Search for the cell housing the specified text and yield its [X, Y] center coordinate. 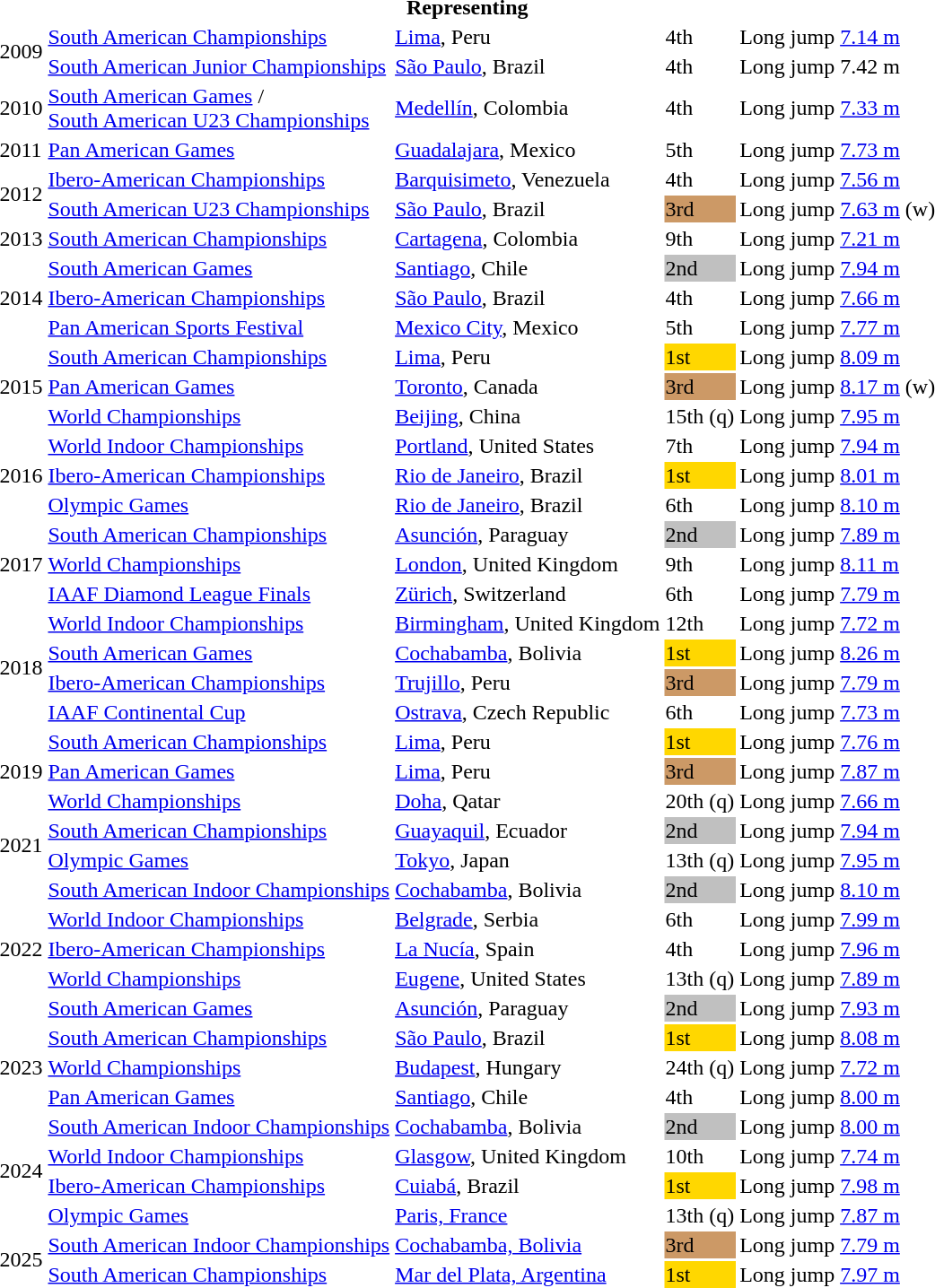
Cuiabá, Brazil [528, 1186]
24th (q) [700, 1067]
Guayaquil, Ecuador [528, 831]
Birmingham, United Kingdom [528, 623]
Guadalajara, Mexico [528, 150]
Barquisimeto, Venezuela [528, 179]
Cartagena, Colombia [528, 239]
Pan American Sports Festival [219, 327]
La Nucía, Spain [528, 949]
15th (q) [700, 416]
20th (q) [700, 801]
Paris, France [528, 1215]
South American Junior Championships [219, 66]
IAAF Continental Cup [219, 712]
Trujillo, Peru [528, 683]
South American Games /South American U23 Championships [219, 108]
Toronto, Canada [528, 387]
Portland, United States [528, 446]
Ostrava, Czech Republic [528, 712]
Tokyo, Japan [528, 860]
South American U23 Championships [219, 209]
Medellín, Colombia [528, 108]
IAAF Diamond League Finals [219, 594]
Mexico City, Mexico [528, 327]
Belgrade, Serbia [528, 919]
7th [700, 446]
Budapest, Hungary [528, 1067]
Beijing, China [528, 416]
Eugene, United States [528, 979]
London, United Kingdom [528, 564]
Mar del Plata, Argentina [528, 1275]
12th [700, 623]
Doha, Qatar [528, 801]
Zürich, Switzerland [528, 594]
10th [700, 1156]
Glasgow, United Kingdom [528, 1156]
